Return the (X, Y) coordinate for the center point of the cell that contains the specified text.  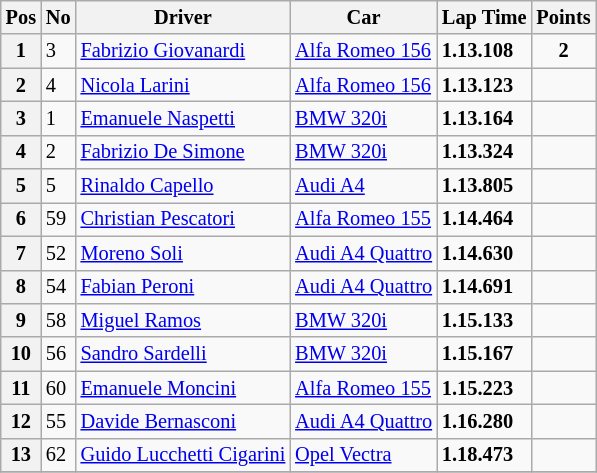
56 (58, 354)
Points (563, 17)
Car (364, 17)
Lap Time (484, 17)
1.18.473 (484, 455)
1.13.108 (484, 51)
Nicola Larini (184, 85)
Fabrizio Giovanardi (184, 51)
Opel Vectra (364, 455)
Audi A4 (364, 186)
1.15.133 (484, 320)
8 (21, 287)
No (58, 17)
54 (58, 287)
Rinaldo Capello (184, 186)
1.15.167 (484, 354)
Fabian Peroni (184, 287)
1.13.324 (484, 152)
Moreno Soli (184, 253)
62 (58, 455)
12 (21, 421)
59 (58, 219)
58 (58, 320)
Driver (184, 17)
13 (21, 455)
1.14.630 (484, 253)
1.14.464 (484, 219)
6 (21, 219)
9 (21, 320)
Miguel Ramos (184, 320)
Emanuele Naspetti (184, 118)
Pos (21, 17)
55 (58, 421)
Emanuele Moncini (184, 388)
1.13.805 (484, 186)
Fabrizio De Simone (184, 152)
11 (21, 388)
Sandro Sardelli (184, 354)
1.14.691 (484, 287)
1.16.280 (484, 421)
10 (21, 354)
Guido Lucchetti Cigarini (184, 455)
1.13.164 (484, 118)
Davide Bernasconi (184, 421)
1.15.223 (484, 388)
Christian Pescatori (184, 219)
52 (58, 253)
1.13.123 (484, 85)
60 (58, 388)
7 (21, 253)
